Capture the cell that displays the provided text and extract its (X, Y) central coordinate. 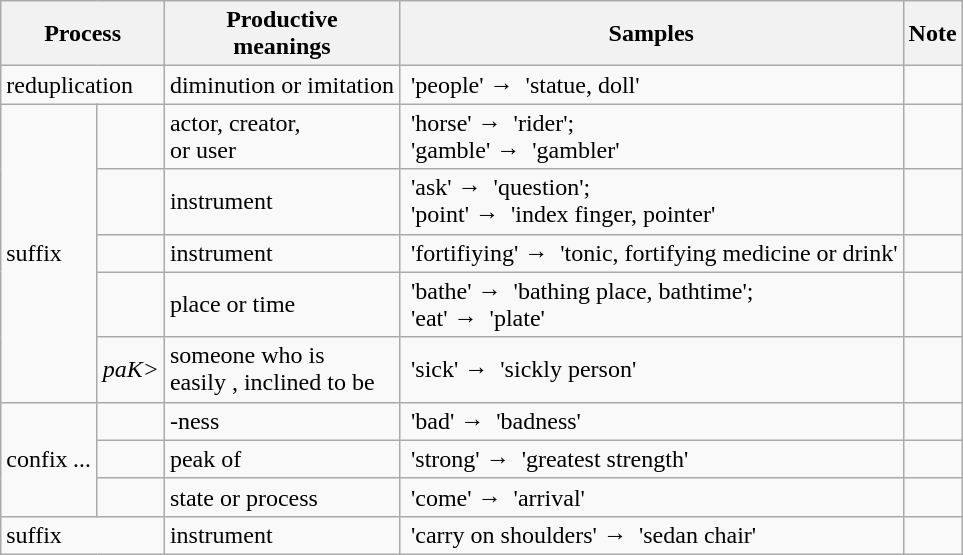
Samples (651, 34)
place or time (282, 304)
paK> (130, 370)
actor, creator,or user (282, 136)
'strong' → 'greatest strength' (651, 459)
'carry on shoulders' → 'sedan chair' (651, 535)
reduplication (83, 85)
diminution or imitation (282, 85)
'sick' → 'sickly person' (651, 370)
'horse' → 'rider'; 'gamble' → 'gambler' (651, 136)
Note (932, 34)
'bad' → 'badness' (651, 421)
Process (83, 34)
'fortifiying' → 'tonic, fortifying medicine or drink' (651, 253)
'ask' → 'question'; 'point' → 'index finger, pointer' (651, 202)
peak of (282, 459)
someone who iseasily , inclined to be (282, 370)
-ness (282, 421)
'bathe' → 'bathing place, bathtime'; 'eat' → 'plate' (651, 304)
'come' → 'arrival' (651, 497)
Productivemeanings (282, 34)
confix ... (49, 459)
'people' → 'statue, doll' (651, 85)
state or process (282, 497)
